Return [x, y] of the center of cell containing provided text 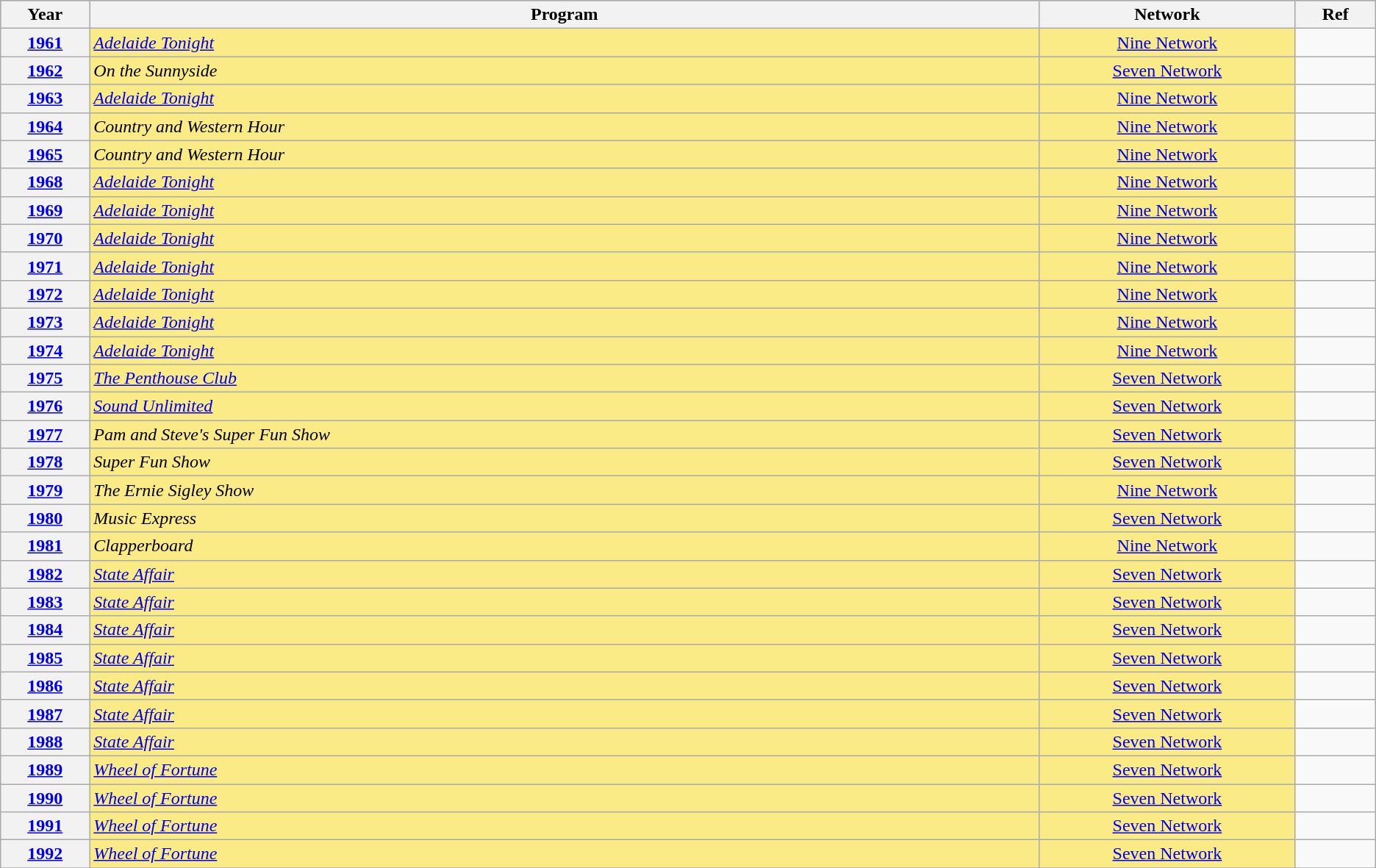
1969 [46, 210]
1984 [46, 630]
1968 [46, 182]
Music Express [565, 518]
1988 [46, 742]
1979 [46, 490]
1992 [46, 854]
The Ernie Sigley Show [565, 490]
1965 [46, 154]
1983 [46, 602]
Clapperboard [565, 546]
Ref [1335, 15]
1972 [46, 294]
Super Fun Show [565, 462]
Year [46, 15]
1974 [46, 351]
1986 [46, 686]
1981 [46, 546]
Network [1167, 15]
1961 [46, 43]
1975 [46, 379]
1982 [46, 574]
1990 [46, 797]
1970 [46, 238]
1971 [46, 266]
1962 [46, 71]
On the Sunnyside [565, 71]
1976 [46, 406]
1973 [46, 322]
1989 [46, 770]
1985 [46, 658]
Pam and Steve's Super Fun Show [565, 434]
1980 [46, 518]
The Penthouse Club [565, 379]
1991 [46, 826]
1987 [46, 714]
Sound Unlimited [565, 406]
1963 [46, 98]
1977 [46, 434]
Program [565, 15]
1978 [46, 462]
1964 [46, 126]
